Search for the cell housing the specified text and yield its (X, Y) center coordinate. 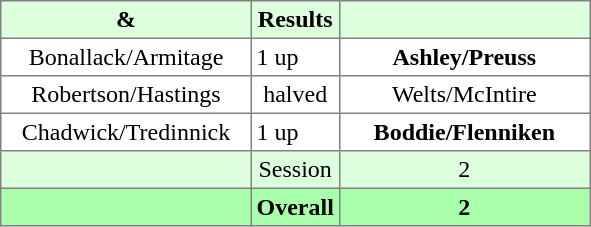
Boddie/Flenniken (464, 132)
halved (295, 95)
Ashley/Preuss (464, 57)
Overall (295, 207)
Session (295, 170)
Results (295, 20)
Robertson/Hastings (126, 95)
& (126, 20)
Bonallack/Armitage (126, 57)
Chadwick/Tredinnick (126, 132)
Welts/McIntire (464, 95)
